Return [x, y] of the center of cell containing provided text 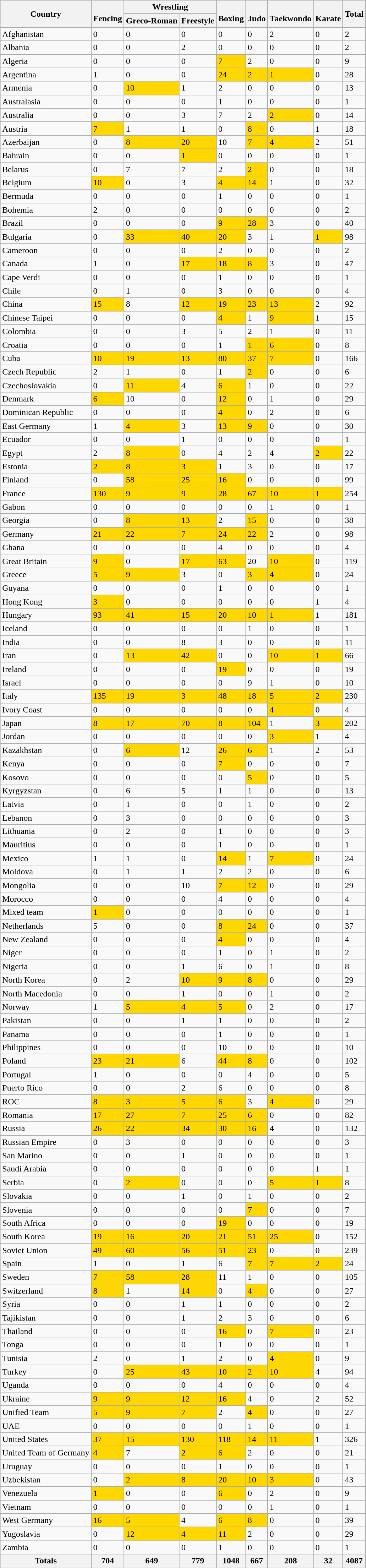
52 [354, 1399]
Belgium [46, 183]
Ukraine [46, 1399]
Australasia [46, 102]
102 [354, 1061]
South Korea [46, 1236]
Afghanistan [46, 34]
Kenya [46, 764]
Yugoslavia [46, 1534]
Chile [46, 291]
Hungary [46, 615]
Judo [257, 14]
Panama [46, 1034]
44 [231, 1061]
Turkey [46, 1372]
Guyana [46, 588]
33 [152, 237]
92 [354, 304]
Tajikistan [46, 1318]
80 [231, 358]
Tunisia [46, 1358]
99 [354, 480]
Taekwondo [290, 14]
42 [198, 656]
Bohemia [46, 210]
104 [257, 723]
53 [354, 750]
82 [354, 1115]
Czech Republic [46, 372]
Hong Kong [46, 602]
Czechoslovakia [46, 385]
Israel [46, 683]
38 [354, 520]
Boxing [231, 14]
67 [257, 493]
Pakistan [46, 1020]
Greco-Roman [152, 21]
Unified Team [46, 1412]
Colombia [46, 331]
49 [108, 1250]
Switzerland [46, 1291]
Argentina [46, 75]
Finland [46, 480]
New Zealand [46, 939]
United States [46, 1439]
208 [290, 1561]
Puerto Rico [46, 1088]
Kazakhstan [46, 750]
118 [231, 1439]
Germany [46, 534]
667 [257, 1561]
Gabon [46, 507]
Uruguay [46, 1466]
Bermuda [46, 196]
UAE [46, 1426]
Canada [46, 264]
326 [354, 1439]
China [46, 304]
Slovenia [46, 1209]
105 [354, 1277]
Saudi Arabia [46, 1169]
India [46, 642]
Philippines [46, 1048]
Russia [46, 1129]
94 [354, 1372]
Soviet Union [46, 1250]
Iran [46, 656]
Cuba [46, 358]
Ecuador [46, 439]
Bahrain [46, 155]
Bulgaria [46, 237]
France [46, 493]
Ghana [46, 547]
Lebanon [46, 818]
Cape Verdi [46, 277]
48 [231, 696]
Serbia [46, 1182]
Mixed team [46, 912]
66 [354, 656]
Kyrgyzstan [46, 791]
United Team of Germany [46, 1453]
39 [354, 1520]
4087 [354, 1561]
Azerbaijan [46, 142]
Georgia [46, 520]
Karate [328, 14]
Fencing [108, 14]
Algeria [46, 61]
Armenia [46, 88]
Latvia [46, 804]
230 [354, 696]
Italy [46, 696]
60 [152, 1250]
Austria [46, 129]
ROC [46, 1102]
Ireland [46, 669]
South Africa [46, 1223]
254 [354, 493]
Niger [46, 953]
Norway [46, 1007]
41 [152, 615]
Ivory Coast [46, 710]
649 [152, 1561]
Country [46, 14]
135 [108, 696]
Denmark [46, 399]
Netherlands [46, 926]
70 [198, 723]
Belarus [46, 169]
Mongolia [46, 885]
Morocco [46, 899]
166 [354, 358]
Mauritius [46, 845]
Chinese Taipei [46, 318]
Syria [46, 1304]
1048 [231, 1561]
Australia [46, 115]
779 [198, 1561]
Jordan [46, 737]
704 [108, 1561]
Brazil [46, 223]
Russian Empire [46, 1142]
Mexico [46, 858]
Portugal [46, 1075]
Croatia [46, 345]
Thailand [46, 1331]
Wrestling [170, 7]
North Korea [46, 980]
Egypt [46, 453]
63 [231, 561]
47 [354, 264]
North Macedonia [46, 993]
Iceland [46, 629]
Romania [46, 1115]
Freestyle [198, 21]
East Germany [46, 426]
Totals [46, 1561]
239 [354, 1250]
56 [198, 1250]
Japan [46, 723]
93 [108, 615]
202 [354, 723]
Vietnam [46, 1507]
Moldova [46, 872]
Uzbekistan [46, 1480]
Great Britain [46, 561]
34 [198, 1129]
Estonia [46, 466]
Spain [46, 1264]
San Marino [46, 1155]
Sweden [46, 1277]
Venezuela [46, 1493]
152 [354, 1236]
Total [354, 14]
Poland [46, 1061]
132 [354, 1129]
Zambia [46, 1547]
181 [354, 615]
Lithuania [46, 831]
Dominican Republic [46, 413]
West Germany [46, 1520]
Greece [46, 574]
Albania [46, 48]
Kosovo [46, 777]
119 [354, 561]
Nigeria [46, 966]
Cameroon [46, 250]
Uganda [46, 1385]
Tonga [46, 1345]
Slovakia [46, 1196]
